Capture the cell that displays the provided text and extract its (x, y) central coordinate. 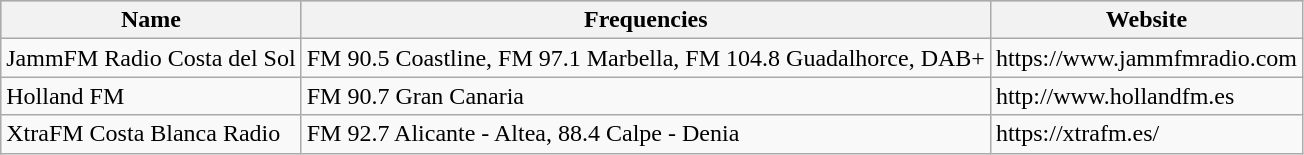
Name (151, 20)
https://xtrafm.es/ (1146, 134)
Frequencies (646, 20)
Website (1146, 20)
FM 90.7 Gran Canaria (646, 96)
https://www.jammfmradio.com (1146, 58)
XtraFM Costa Blanca Radio (151, 134)
FM 92.7 Alicante - Altea, 88.4 Calpe - Denia (646, 134)
JammFM Radio Costa del Sol (151, 58)
FM 90.5 Coastline, FM 97.1 Marbella, FM 104.8 Guadalhorce, DAB+ (646, 58)
http://www.hollandfm.es (1146, 96)
Holland FM (151, 96)
